From the cell containing the given text, extract its center point as (x, y) coordinate. 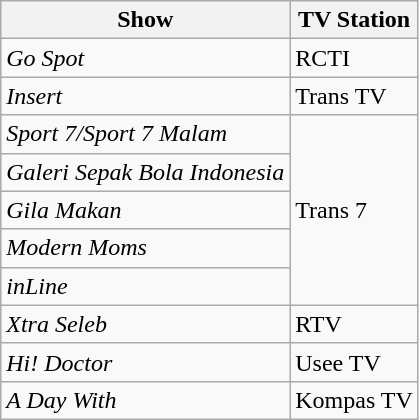
RCTI (354, 58)
Gila Makan (146, 210)
Usee TV (354, 362)
Hi! Doctor (146, 362)
Xtra Seleb (146, 324)
Sport 7/Sport 7 Malam (146, 134)
Go Spot (146, 58)
Modern Moms (146, 248)
Galeri Sepak Bola Indonesia (146, 172)
TV Station (354, 20)
Kompas TV (354, 400)
Trans TV (354, 96)
A Day With (146, 400)
inLine (146, 286)
Trans 7 (354, 210)
RTV (354, 324)
Show (146, 20)
Insert (146, 96)
